Extract the (X, Y) coordinate from the center of the cell holding the provided text.  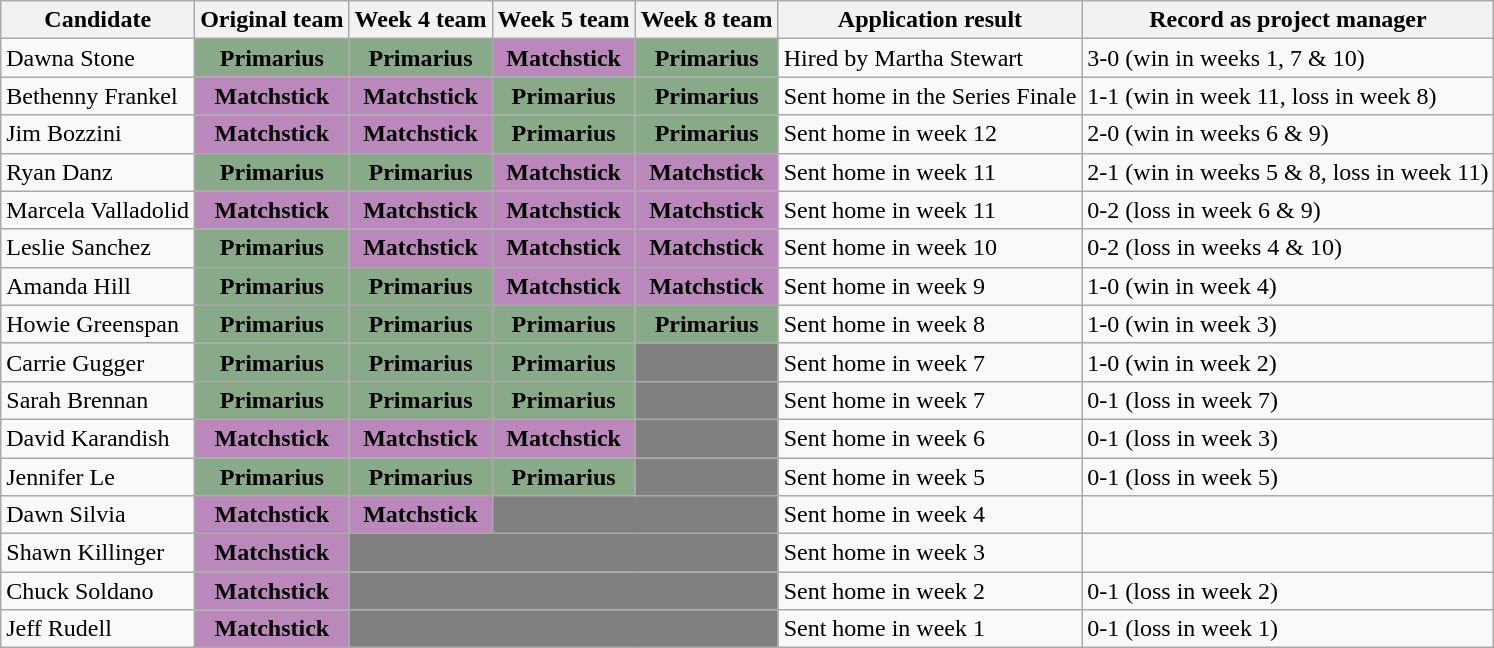
1-1 (win in week 11, loss in week 8) (1288, 96)
Sent home in week 2 (930, 591)
Hired by Martha Stewart (930, 58)
David Karandish (98, 438)
Sent home in week 8 (930, 324)
1-0 (win in week 3) (1288, 324)
Sent home in week 10 (930, 248)
Week 8 team (706, 20)
Week 5 team (564, 20)
Sent home in week 1 (930, 629)
Original team (272, 20)
Sent home in week 5 (930, 477)
2-0 (win in weeks 6 & 9) (1288, 134)
Jennifer Le (98, 477)
Sent home in the Series Finale (930, 96)
0-1 (loss in week 3) (1288, 438)
Record as project manager (1288, 20)
Howie Greenspan (98, 324)
Sarah Brennan (98, 400)
0-1 (loss in week 5) (1288, 477)
Sent home in week 4 (930, 515)
1-0 (win in week 2) (1288, 362)
Marcela Valladolid (98, 210)
Chuck Soldano (98, 591)
Sent home in week 9 (930, 286)
Ryan Danz (98, 172)
Week 4 team (420, 20)
3-0 (win in weeks 1, 7 & 10) (1288, 58)
Sent home in week 12 (930, 134)
Leslie Sanchez (98, 248)
Shawn Killinger (98, 553)
Candidate (98, 20)
Carrie Gugger (98, 362)
Sent home in week 6 (930, 438)
Jim Bozzini (98, 134)
Dawna Stone (98, 58)
0-1 (loss in week 1) (1288, 629)
0-1 (loss in week 7) (1288, 400)
0-2 (loss in week 6 & 9) (1288, 210)
Jeff Rudell (98, 629)
Dawn Silvia (98, 515)
2-1 (win in weeks 5 & 8, loss in week 11) (1288, 172)
0-1 (loss in week 2) (1288, 591)
1-0 (win in week 4) (1288, 286)
0-2 (loss in weeks 4 & 10) (1288, 248)
Sent home in week 3 (930, 553)
Application result (930, 20)
Bethenny Frankel (98, 96)
Amanda Hill (98, 286)
